Output the (x, y) coordinate of the center of the cell containing the given text.  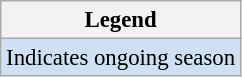
Legend (121, 20)
Indicates ongoing season (121, 58)
